Locate the cell with the specified text and output its (x, y) center coordinate. 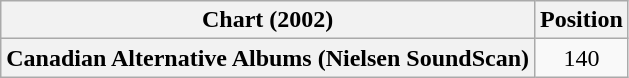
Chart (2002) (268, 20)
Position (582, 20)
140 (582, 58)
Canadian Alternative Albums (Nielsen SoundScan) (268, 58)
